From the cell containing the given text, extract its center point as [x, y] coordinate. 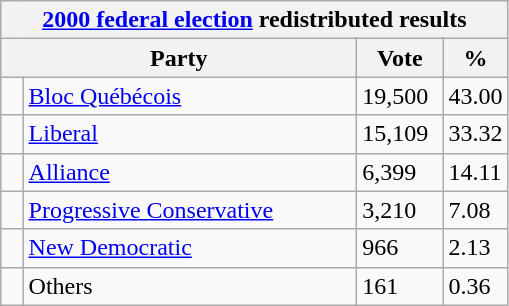
Party [179, 58]
0.36 [476, 286]
966 [400, 248]
Others [190, 286]
Liberal [190, 134]
15,109 [400, 134]
7.08 [476, 210]
Vote [400, 58]
161 [400, 286]
33.32 [476, 134]
% [476, 58]
14.11 [476, 172]
43.00 [476, 96]
Bloc Québécois [190, 96]
3,210 [400, 210]
Progressive Conservative [190, 210]
Alliance [190, 172]
2000 federal election redistributed results [254, 20]
New Democratic [190, 248]
6,399 [400, 172]
2.13 [476, 248]
19,500 [400, 96]
